Return [x, y] of the center of cell containing provided text 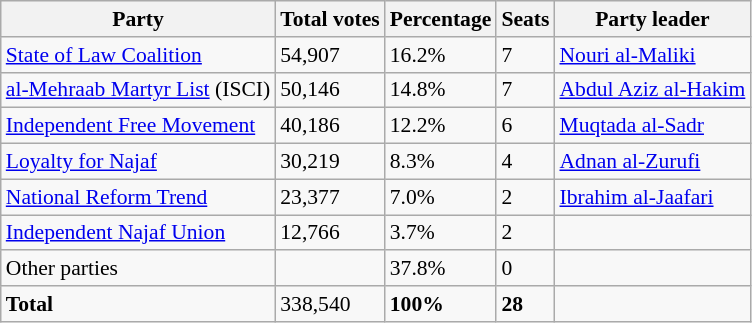
Total [138, 304]
National Reform Trend [138, 197]
14.8% [441, 90]
Percentage [441, 19]
4 [525, 162]
Muqtada al-Sadr [652, 126]
8.3% [441, 162]
338,540 [330, 304]
Independent Najaf Union [138, 233]
Other parties [138, 269]
0 [525, 269]
30,219 [330, 162]
Nouri al-Maliki [652, 55]
Abdul Aziz al-Hakim [652, 90]
Independent Free Movement [138, 126]
Adnan al-Zurufi [652, 162]
3.7% [441, 233]
6 [525, 126]
54,907 [330, 55]
Party [138, 19]
50,146 [330, 90]
37.8% [441, 269]
40,186 [330, 126]
Party leader [652, 19]
16.2% [441, 55]
Total votes [330, 19]
100% [441, 304]
State of Law Coalition [138, 55]
7.0% [441, 197]
al-Mehraab Martyr List (ISCI) [138, 90]
12.2% [441, 126]
Seats [525, 19]
Loyalty for Najaf [138, 162]
12,766 [330, 233]
23,377 [330, 197]
Ibrahim al-Jaafari [652, 197]
28 [525, 304]
